Scan for the cell matching the given text and deliver its [x, y] coordinate at center. 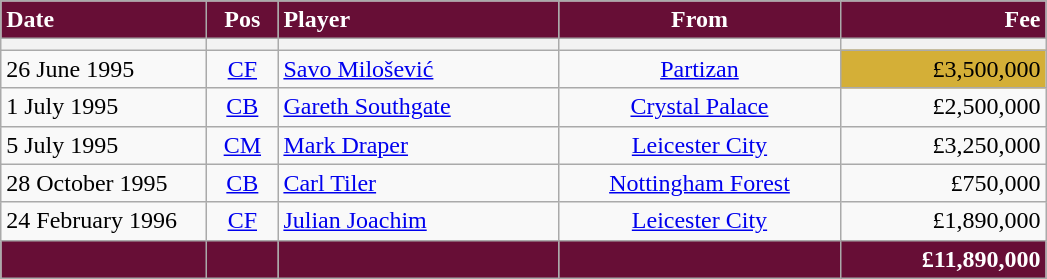
From [700, 20]
Date [104, 20]
Gareth Southgate [418, 107]
Mark Draper [418, 145]
28 October 1995 [104, 183]
£750,000 [943, 183]
26 June 1995 [104, 69]
Fee [943, 20]
24 February 1996 [104, 221]
£1,890,000 [943, 221]
1 July 1995 [104, 107]
5 July 1995 [104, 145]
£11,890,000 [943, 259]
£2,500,000 [943, 107]
Partizan [700, 69]
Julian Joachim [418, 221]
£3,250,000 [943, 145]
Crystal Palace [700, 107]
Savo Milošević [418, 69]
Carl Tiler [418, 183]
Player [418, 20]
£3,500,000 [943, 69]
Pos [242, 20]
Nottingham Forest [700, 183]
CM [242, 145]
